Locate the cell with the specified text and output its [X, Y] center coordinate. 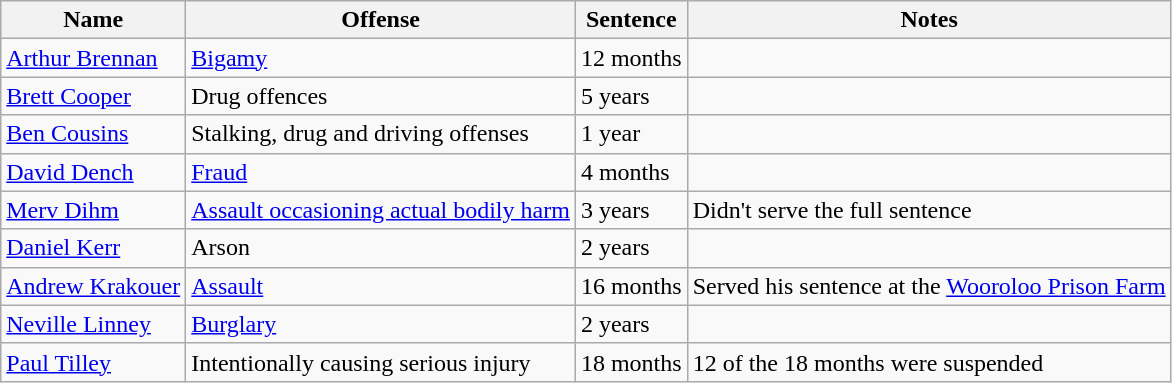
Burglary [381, 324]
Daniel Kerr [94, 248]
Arson [381, 248]
Paul Tilley [94, 362]
Name [94, 20]
David Dench [94, 172]
Drug offences [381, 96]
Notes [929, 20]
4 months [631, 172]
Didn't serve the full sentence [929, 210]
1 year [631, 134]
Andrew Krakouer [94, 286]
Intentionally causing serious injury [381, 362]
5 years [631, 96]
Neville Linney [94, 324]
12 months [631, 58]
Assault occasioning actual bodily harm [381, 210]
Arthur Brennan [94, 58]
Fraud [381, 172]
Bigamy [381, 58]
Brett Cooper [94, 96]
Stalking, drug and driving offenses [381, 134]
Offense [381, 20]
Merv Dihm [94, 210]
16 months [631, 286]
Assault [381, 286]
Sentence [631, 20]
Ben Cousins [94, 134]
Served his sentence at the Wooroloo Prison Farm [929, 286]
3 years [631, 210]
18 months [631, 362]
12 of the 18 months were suspended [929, 362]
